Identify which cell holds the provided text, then report its [x, y] central coordinate. 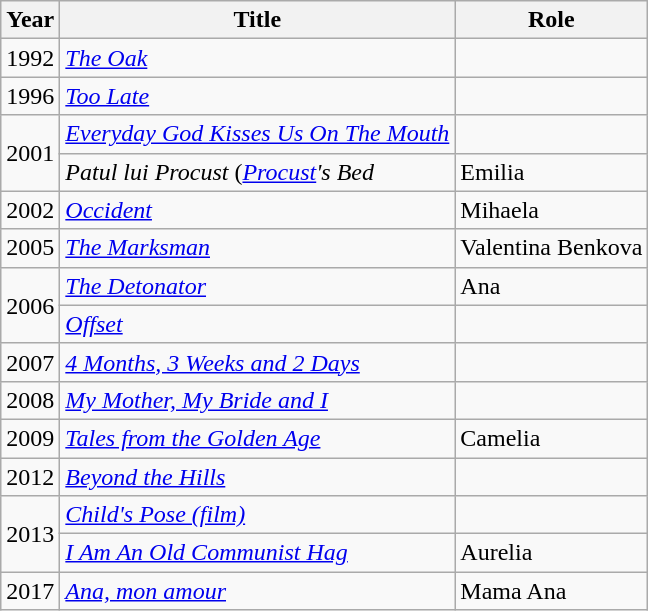
Camelia [552, 438]
2005 [30, 248]
Mama Ana [552, 591]
Child's Pose (film) [258, 515]
2001 [30, 153]
Mihaela [552, 210]
Patul lui Procust (Procust's Bed [258, 172]
2012 [30, 477]
1992 [30, 58]
Too Late [258, 96]
Everyday God Kisses Us On The Mouth [258, 134]
2007 [30, 362]
I Am An Old Communist Hag [258, 553]
2006 [30, 305]
My Mother, My Bride and I [258, 400]
Ana, mon amour [258, 591]
The Oak [258, 58]
Beyond the Hills [258, 477]
2013 [30, 534]
2002 [30, 210]
Ana [552, 286]
The Detonator [258, 286]
Emilia [552, 172]
Tales from the Golden Age [258, 438]
The Marksman [258, 248]
2017 [30, 591]
Year [30, 20]
Offset [258, 324]
4 Months, 3 Weeks and 2 Days [258, 362]
Occident [258, 210]
Aurelia [552, 553]
2008 [30, 400]
Title [258, 20]
Valentina Benkova [552, 248]
2009 [30, 438]
Role [552, 20]
1996 [30, 96]
